Provide the (x, y) coordinate of the cell's center where the given text is located.  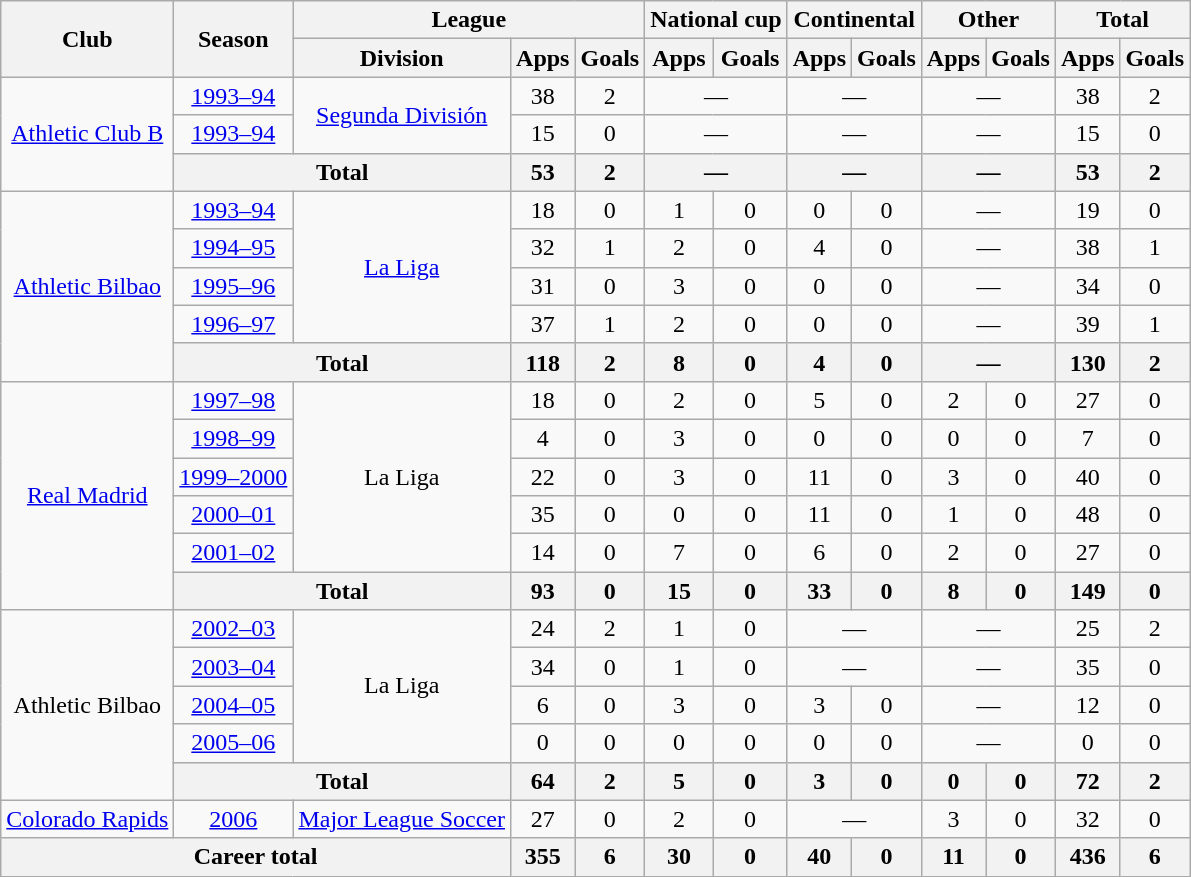
130 (1087, 362)
48 (1087, 515)
436 (1087, 857)
1995–96 (234, 286)
Continental (854, 20)
Division (402, 58)
Real Madrid (88, 495)
1999–2000 (234, 477)
Other (988, 20)
2000–01 (234, 515)
2006 (234, 819)
1997–98 (234, 400)
Season (234, 39)
64 (543, 781)
93 (543, 591)
1998–99 (234, 438)
355 (543, 857)
2005–06 (234, 743)
Colorado Rapids (88, 819)
12 (1087, 705)
2001–02 (234, 553)
Career total (256, 857)
2004–05 (234, 705)
League (469, 20)
25 (1087, 629)
2003–04 (234, 667)
1996–97 (234, 324)
33 (819, 591)
2002–03 (234, 629)
149 (1087, 591)
Segunda División (402, 115)
22 (543, 477)
24 (543, 629)
Athletic Club B (88, 134)
Club (88, 39)
118 (543, 362)
30 (679, 857)
19 (1087, 210)
72 (1087, 781)
Major League Soccer (402, 819)
National cup (716, 20)
31 (543, 286)
1994–95 (234, 248)
37 (543, 324)
39 (1087, 324)
14 (543, 553)
